Locate the cell with the specified text and output its [X, Y] center coordinate. 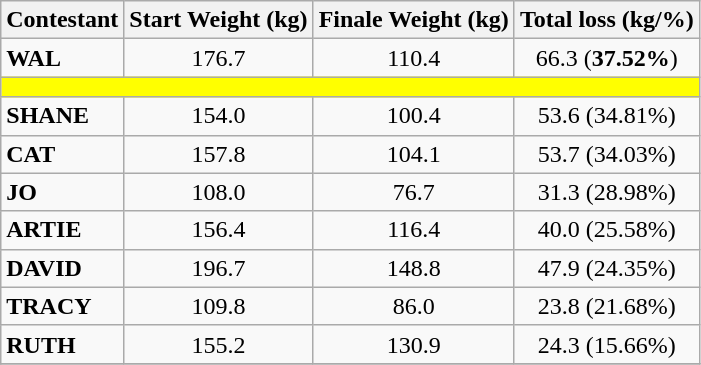
SHANE [62, 116]
130.9 [414, 344]
TRACY [62, 306]
47.9 (24.35%) [606, 268]
156.4 [218, 230]
ARTIE [62, 230]
66.3 (37.52%) [606, 58]
24.3 (15.66%) [606, 344]
109.8 [218, 306]
40.0 (25.58%) [606, 230]
176.7 [218, 58]
76.7 [414, 192]
CAT [62, 154]
Finale Weight (kg) [414, 20]
DAVID [62, 268]
196.7 [218, 268]
23.8 (21.68%) [606, 306]
53.6 (34.81%) [606, 116]
116.4 [414, 230]
148.8 [414, 268]
Total loss (kg/%) [606, 20]
157.8 [218, 154]
154.0 [218, 116]
JO [62, 192]
108.0 [218, 192]
RUTH [62, 344]
Contestant [62, 20]
155.2 [218, 344]
WAL [62, 58]
104.1 [414, 154]
Start Weight (kg) [218, 20]
31.3 (28.98%) [606, 192]
86.0 [414, 306]
53.7 (34.03%) [606, 154]
110.4 [414, 58]
100.4 [414, 116]
